Determine the (x, y) coordinate at the center of the cell enclosing the given text.  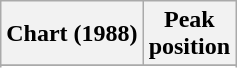
Chart (1988) (72, 34)
Peakposition (189, 34)
